Provide the [x, y] coordinate of the cell's center where the given text is located.  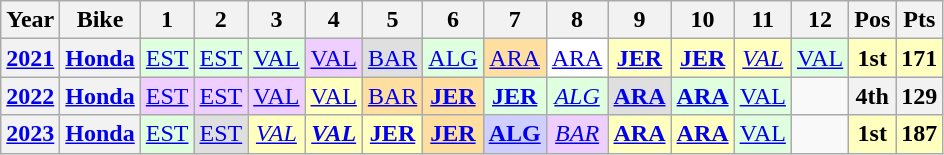
4 [334, 20]
Pts [920, 20]
187 [920, 134]
1 [167, 20]
3 [276, 20]
129 [920, 96]
171 [920, 58]
9 [640, 20]
11 [762, 20]
2022 [30, 96]
2 [221, 20]
7 [514, 20]
2021 [30, 58]
8 [577, 20]
Bike [100, 20]
2023 [30, 134]
Pos [872, 20]
Year [30, 20]
10 [702, 20]
12 [820, 20]
5 [392, 20]
6 [453, 20]
4th [872, 96]
